Detect which cell encompasses the target text, then output its [x, y] center coordinate. 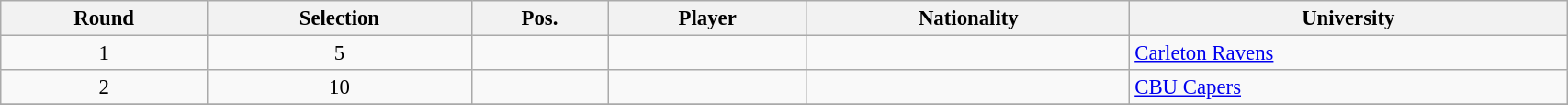
Pos. [539, 18]
5 [339, 53]
2 [105, 87]
Carleton Ravens [1348, 53]
Nationality [968, 18]
Selection [339, 18]
Player [707, 18]
Round [105, 18]
University [1348, 18]
CBU Capers [1348, 87]
1 [105, 53]
10 [339, 87]
